For the text-containing cell, return its midpoint in [X, Y] coordinate format. 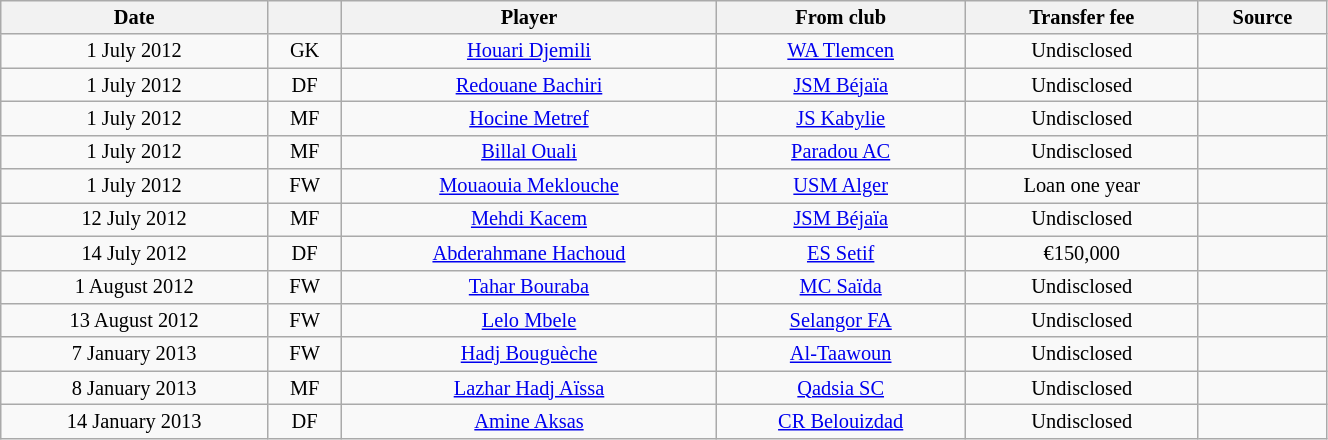
Mehdi Kacem [529, 219]
Transfer fee [1082, 17]
Houari Djemili [529, 51]
7 January 2013 [134, 354]
8 January 2013 [134, 388]
From club [840, 17]
Paradou AC [840, 152]
Qadsia SC [840, 388]
CR Belouizdad [840, 421]
€150,000 [1082, 253]
Amine Aksas [529, 421]
Lelo Mbele [529, 320]
Mouaouia Meklouche [529, 186]
12 July 2012 [134, 219]
Hadj Bouguèche [529, 354]
Billal Ouali [529, 152]
Al-Taawoun [840, 354]
Source [1262, 17]
Abderahmane Hachoud [529, 253]
Lazhar Hadj Aïssa [529, 388]
Selangor FA [840, 320]
Loan one year [1082, 186]
MC Saïda [840, 287]
Player [529, 17]
ES Setif [840, 253]
JS Kabylie [840, 118]
14 January 2013 [134, 421]
Tahar Bouraba [529, 287]
1 August 2012 [134, 287]
Redouane Bachiri [529, 85]
WA Tlemcen [840, 51]
GK [304, 51]
Hocine Metref [529, 118]
USM Alger [840, 186]
13 August 2012 [134, 320]
14 July 2012 [134, 253]
Date [134, 17]
